Locate the cell with the specified text and output its [X, Y] center coordinate. 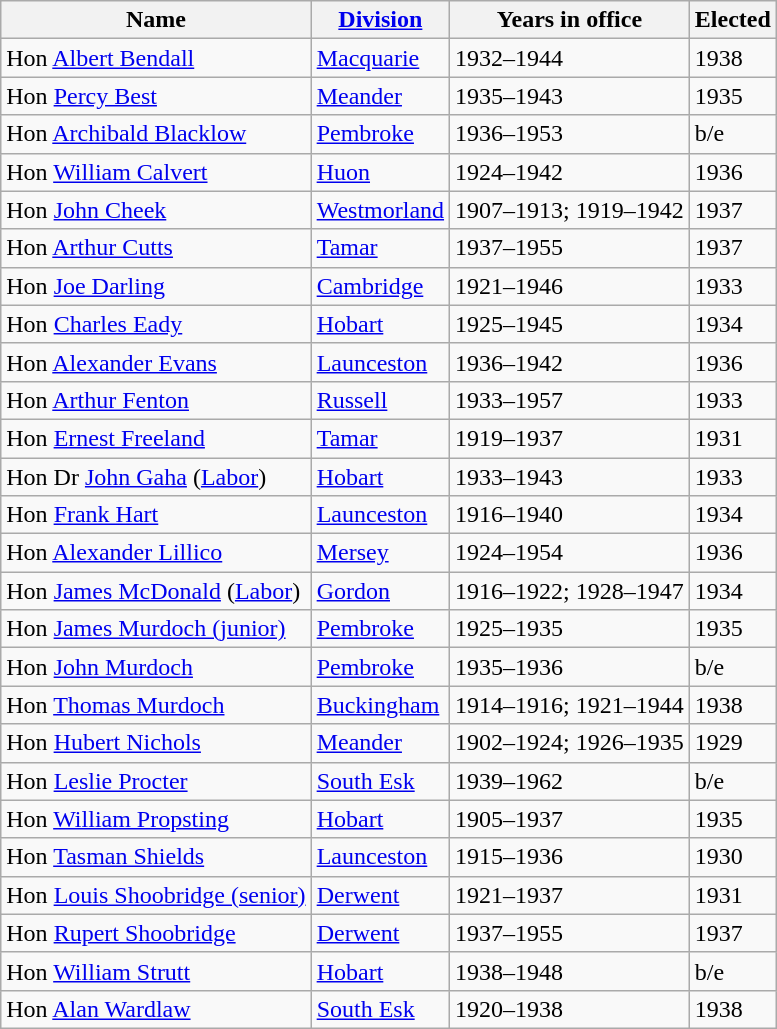
Hon Ernest Freeland [156, 438]
Hon Dr John Gaha (Labor) [156, 477]
1936–1942 [570, 362]
1924–1954 [570, 553]
1925–1945 [570, 324]
Huon [380, 172]
1924–1942 [570, 172]
Westmorland [380, 210]
1921–1937 [570, 895]
Elected [732, 20]
Hon Charles Eady [156, 324]
1916–1940 [570, 515]
Hon Frank Hart [156, 515]
1915–1936 [570, 857]
Hon Thomas Murdoch [156, 705]
1902–1924; 1926–1935 [570, 743]
Hon William Calvert [156, 172]
1935–1943 [570, 96]
1914–1916; 1921–1944 [570, 705]
Hon Alan Wardlaw [156, 1009]
Hon Percy Best [156, 96]
Hon James McDonald (Labor) [156, 591]
1930 [732, 857]
Buckingham [380, 705]
1925–1935 [570, 629]
Years in office [570, 20]
Macquarie [380, 58]
Russell [380, 400]
Hon Alexander Lillico [156, 553]
1933–1943 [570, 477]
1907–1913; 1919–1942 [570, 210]
Gordon [380, 591]
1929 [732, 743]
1916–1922; 1928–1947 [570, 591]
1936–1953 [570, 134]
Hon Tasman Shields [156, 857]
1938–1948 [570, 971]
Hon Albert Bendall [156, 58]
1919–1937 [570, 438]
Hon Arthur Cutts [156, 248]
Hon Arthur Fenton [156, 400]
Division [380, 20]
1939–1962 [570, 781]
Hon William Strutt [156, 971]
1933–1957 [570, 400]
Hon James Murdoch (junior) [156, 629]
1905–1937 [570, 819]
1935–1936 [570, 667]
1921–1946 [570, 286]
Hon Joe Darling [156, 286]
Cambridge [380, 286]
Hon Archibald Blacklow [156, 134]
Hon John Cheek [156, 210]
Name [156, 20]
Mersey [380, 553]
Hon Alexander Evans [156, 362]
Hon Rupert Shoobridge [156, 933]
Hon Leslie Procter [156, 781]
Hon William Propsting [156, 819]
Hon Louis Shoobridge (senior) [156, 895]
Hon Hubert Nichols [156, 743]
Hon John Murdoch [156, 667]
1932–1944 [570, 58]
1920–1938 [570, 1009]
